Pinpoint the cell where the given text exists, returning its [x, y] midpoint coordinate. 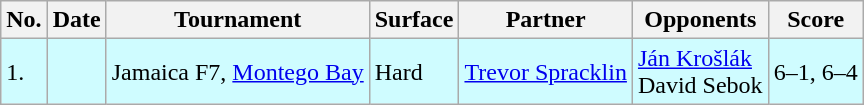
Hard [414, 72]
Jamaica F7, Montego Bay [238, 72]
Trevor Spracklin [546, 72]
Surface [414, 20]
Opponents [700, 20]
Partner [546, 20]
1. [24, 72]
No. [24, 20]
Score [816, 20]
Ján Krošlák David Sebok [700, 72]
Tournament [238, 20]
Date [76, 20]
6–1, 6–4 [816, 72]
